Provide the (x, y) coordinate of the cell's center where the given text is located.  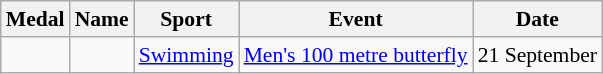
Name (102, 19)
Men's 100 metre butterfly (356, 55)
Event (356, 19)
Date (538, 19)
Swimming (186, 55)
21 September (538, 55)
Sport (186, 19)
Medal (36, 19)
